Search for the cell housing the specified text and yield its (x, y) center coordinate. 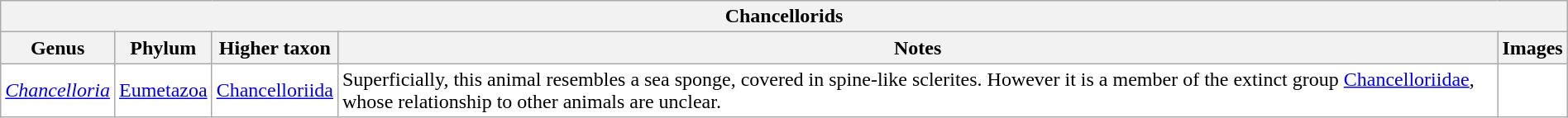
Chancellorids (784, 17)
Eumetazoa (163, 91)
Images (1532, 48)
Higher taxon (275, 48)
Notes (917, 48)
Chancelloriida (275, 91)
Genus (58, 48)
Phylum (163, 48)
Chancelloria (58, 91)
